Provide the [X, Y] coordinate of the cell's center where the given text is located.  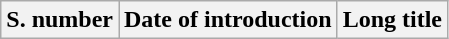
S. number [60, 20]
Long title [392, 20]
Date of introduction [228, 20]
